Find where the given text appears and provide that cell's center as [x, y] coordinate. 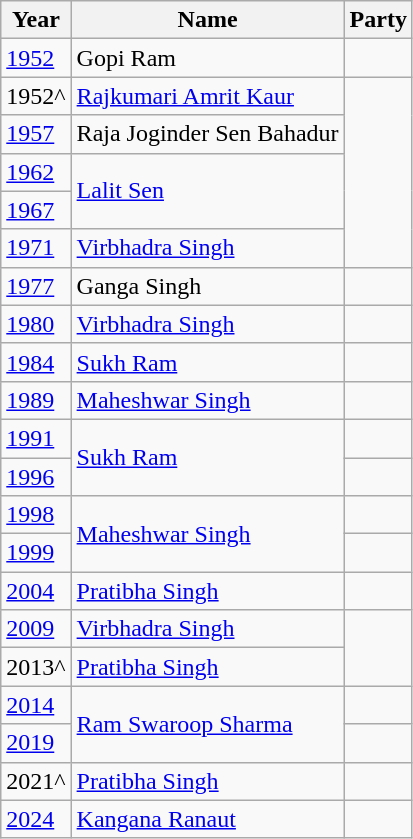
1952^ [36, 96]
2004 [36, 591]
Kangana Ranaut [208, 819]
1989 [36, 400]
1977 [36, 286]
1962 [36, 172]
2013^ [36, 667]
2019 [36, 743]
1996 [36, 477]
1967 [36, 210]
1991 [36, 438]
1999 [36, 553]
2014 [36, 705]
2021^ [36, 781]
2024 [36, 819]
Raja Joginder Sen Bahadur [208, 134]
Party [378, 20]
1971 [36, 248]
Ram Swaroop Sharma [208, 724]
Gopi Ram [208, 58]
2009 [36, 629]
1957 [36, 134]
1980 [36, 324]
Name [208, 20]
Lalit Sen [208, 191]
1952 [36, 58]
1984 [36, 362]
1998 [36, 515]
Rajkumari Amrit Kaur [208, 96]
Year [36, 20]
Ganga Singh [208, 286]
